Capture the cell that displays the provided text and extract its (x, y) central coordinate. 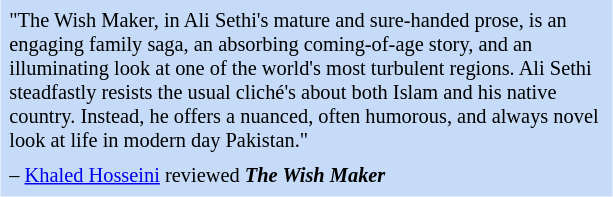
– Khaled Hosseini reviewed The Wish Maker (306, 176)
